For the text-containing cell, return its midpoint in (X, Y) coordinate format. 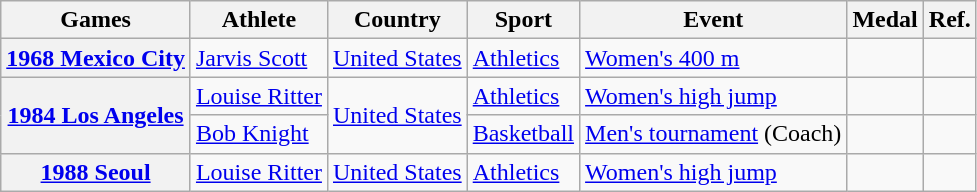
Men's tournament (Coach) (714, 134)
1984 Los Angeles (96, 115)
Event (714, 20)
1988 Seoul (96, 172)
Sport (523, 20)
1968 Mexico City (96, 58)
Women's 400 m (714, 58)
Jarvis Scott (258, 58)
Medal (885, 20)
Ref. (950, 20)
Bob Knight (258, 134)
Basketball (523, 134)
Country (397, 20)
Athlete (258, 20)
Games (96, 20)
